Detect which cell encompasses the target text, then output its [X, Y] center coordinate. 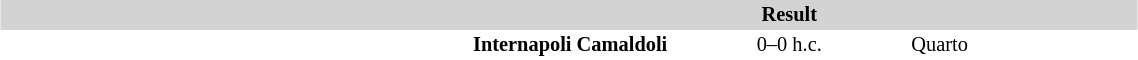
Quarto [1012, 45]
Result [789, 15]
Internapoli Camaldoli [335, 45]
0–0 h.c. [789, 45]
